Identify which cell holds the provided text, then report its [x, y] central coordinate. 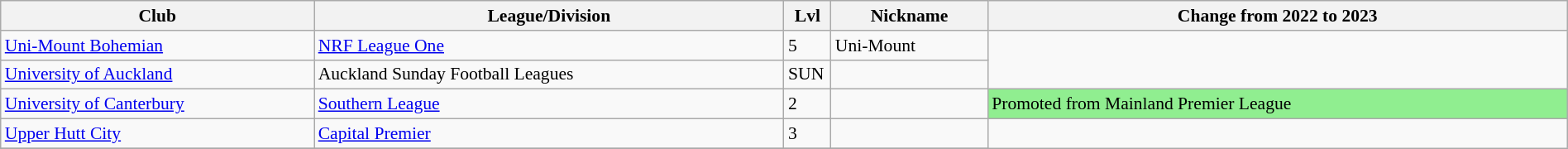
2 [807, 104]
Southern League [549, 104]
SUN [807, 74]
Change from 2022 to 2023 [1277, 16]
5 [807, 46]
Club [157, 16]
Auckland Sunday Football Leagues [549, 74]
Promoted from Mainland Premier League [1277, 104]
Upper Hutt City [157, 134]
NRF League One [549, 46]
3 [807, 134]
Nickname [910, 16]
League/Division [549, 16]
University of Auckland [157, 74]
Lvl [807, 16]
Capital Premier [549, 134]
University of Canterbury [157, 104]
Uni-Mount Bohemian [157, 46]
Uni-Mount [910, 46]
